For the text-containing cell, return its midpoint in (X, Y) coordinate format. 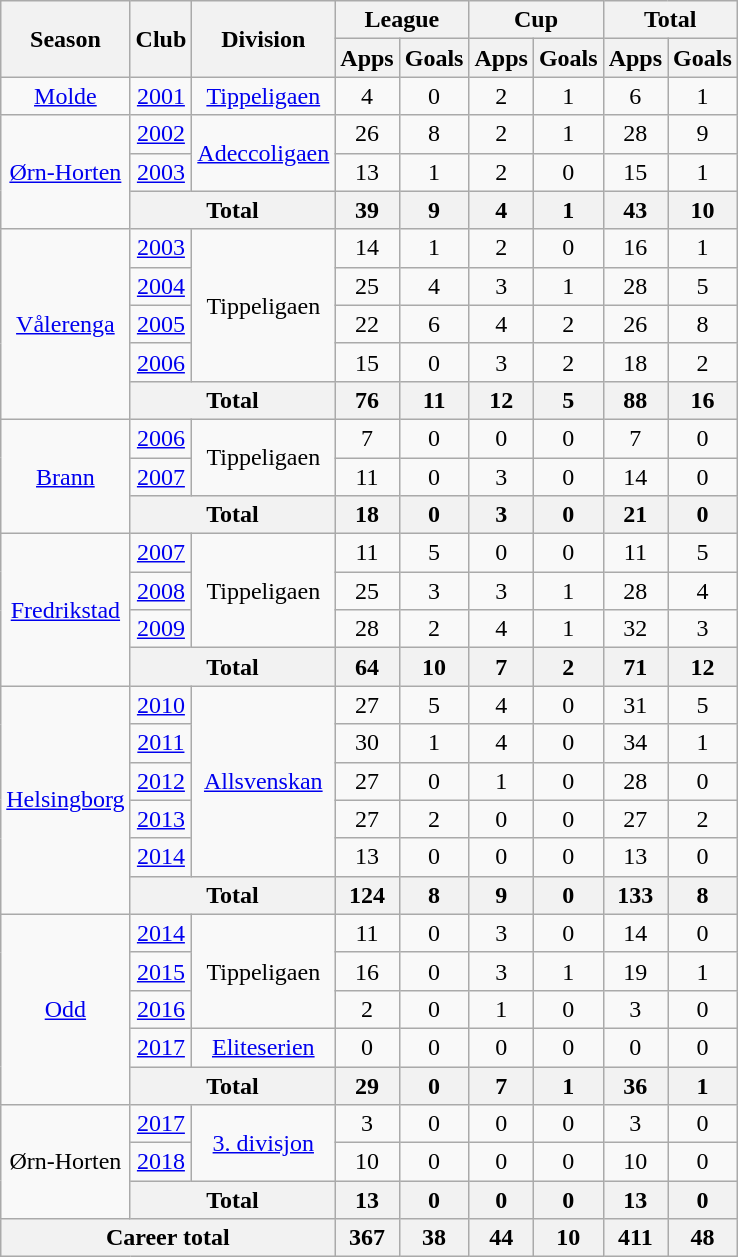
38 (434, 1238)
Odd (66, 1009)
Molde (66, 96)
48 (703, 1238)
29 (367, 1085)
Cup (536, 20)
2004 (161, 286)
32 (635, 629)
2008 (161, 591)
2013 (161, 819)
71 (635, 667)
2012 (161, 781)
19 (635, 971)
34 (635, 743)
44 (501, 1238)
2005 (161, 324)
64 (367, 667)
31 (635, 705)
367 (367, 1238)
2010 (161, 705)
2018 (161, 1162)
39 (367, 210)
Vålerenga (66, 324)
22 (367, 324)
Brann (66, 476)
2001 (161, 96)
30 (367, 743)
2002 (161, 134)
43 (635, 210)
Club (161, 39)
2009 (161, 629)
133 (635, 895)
2011 (161, 743)
Division (264, 39)
Fredrikstad (66, 610)
124 (367, 895)
88 (635, 400)
Career total (168, 1238)
3. divisjon (264, 1143)
Eliteserien (264, 1047)
Helsingborg (66, 800)
411 (635, 1238)
League (402, 20)
2016 (161, 1009)
Allsvenskan (264, 781)
76 (367, 400)
36 (635, 1085)
21 (635, 515)
Adeccoligaen (264, 153)
Season (66, 39)
2015 (161, 971)
